From the cell containing the given text, extract its center point as (x, y) coordinate. 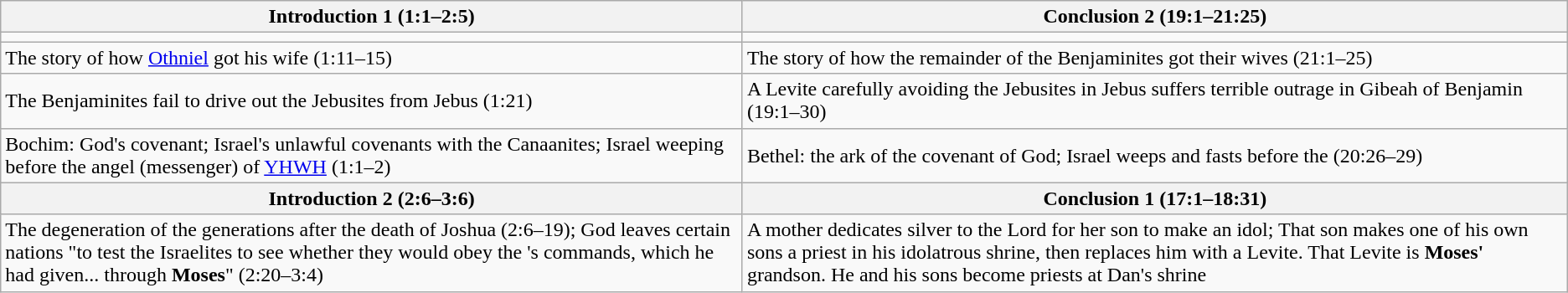
Bethel: the ark of the covenant of God; Israel weeps and fasts before the (20:26–29) (1154, 156)
Conclusion 1 (17:1–18:31) (1154, 198)
Introduction 2 (2:6–3:6) (372, 198)
The Benjaminites fail to drive out the Jebusites from Jebus (1:21) (372, 100)
Conclusion 2 (19:1–21:25) (1154, 17)
Bochim: God's covenant; Israel's unlawful covenants with the Canaanites; Israel weeping before the angel (messenger) of YHWH (1:1–2) (372, 156)
A Levite carefully avoiding the Jebusites in Jebus suffers terrible outrage in Gibeah of Benjamin (19:1–30) (1154, 100)
The story of how the remainder of the Benjaminites got their wives (21:1–25) (1154, 58)
The story of how Othniel got his wife (1:11–15) (372, 58)
Introduction 1 (1:1–2:5) (372, 17)
